Return [x, y] of the center of cell containing provided text 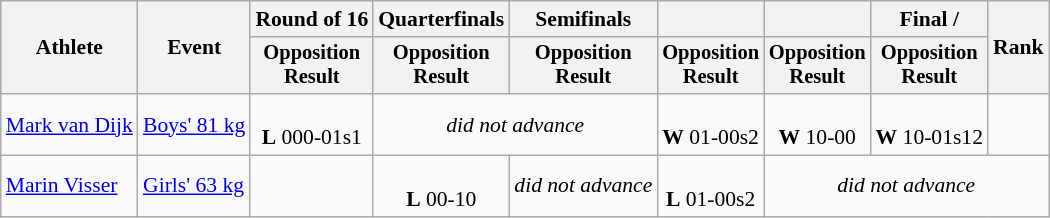
W 10-00 [818, 124]
Athlete [70, 48]
W 01-00s2 [710, 124]
Round of 16 [312, 19]
Final / [930, 19]
Marin Visser [70, 186]
Quarterfinals [441, 19]
Girls' 63 kg [194, 186]
Semifinals [583, 19]
Event [194, 48]
L 00-10 [441, 186]
L 01-00s2 [710, 186]
Rank [1018, 48]
L 000-01s1 [312, 124]
Mark van Dijk [70, 124]
Boys' 81 kg [194, 124]
W 10-01s12 [930, 124]
